For the text-containing cell, return its midpoint in [X, Y] coordinate format. 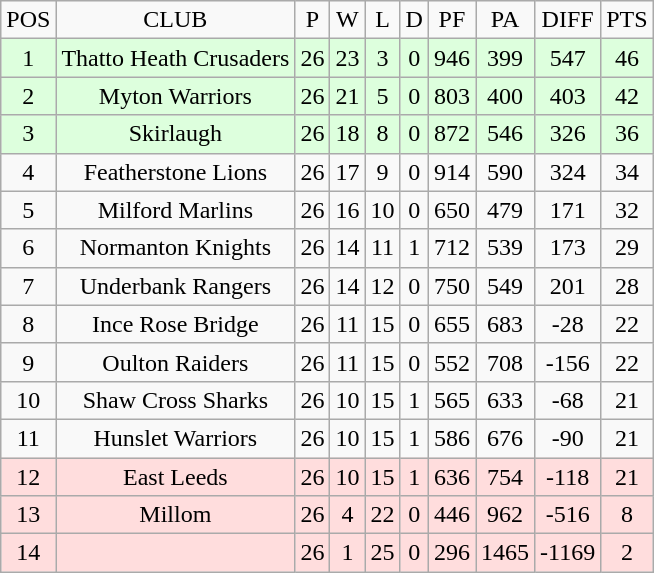
23 [348, 58]
547 [568, 58]
7 [28, 286]
750 [452, 286]
446 [452, 515]
400 [506, 96]
D [414, 20]
Millom [176, 515]
P [312, 20]
552 [452, 362]
-28 [568, 324]
-1169 [568, 553]
803 [452, 96]
-516 [568, 515]
Myton Warriors [176, 96]
DIFF [568, 20]
34 [627, 172]
683 [506, 324]
946 [452, 58]
32 [627, 210]
Shaw Cross Sharks [176, 400]
13 [28, 515]
PTS [627, 20]
171 [568, 210]
-156 [568, 362]
962 [506, 515]
546 [506, 134]
590 [506, 172]
CLUB [176, 20]
28 [627, 286]
655 [452, 324]
W [348, 20]
565 [452, 400]
676 [506, 438]
324 [568, 172]
636 [452, 477]
712 [452, 248]
201 [568, 286]
173 [568, 248]
872 [452, 134]
42 [627, 96]
-90 [568, 438]
29 [627, 248]
914 [452, 172]
6 [28, 248]
Normanton Knights [176, 248]
708 [506, 362]
PF [452, 20]
18 [348, 134]
1465 [506, 553]
-68 [568, 400]
East Leeds [176, 477]
403 [568, 96]
-118 [568, 477]
25 [382, 553]
Milford Marlins [176, 210]
POS [28, 20]
46 [627, 58]
PA [506, 20]
16 [348, 210]
36 [627, 134]
Hunslet Warriors [176, 438]
Featherstone Lions [176, 172]
479 [506, 210]
549 [506, 286]
17 [348, 172]
650 [452, 210]
539 [506, 248]
296 [452, 553]
399 [506, 58]
Skirlaugh [176, 134]
326 [568, 134]
754 [506, 477]
Underbank Rangers [176, 286]
Thatto Heath Crusaders [176, 58]
Ince Rose Bridge [176, 324]
L [382, 20]
Oulton Raiders [176, 362]
586 [452, 438]
633 [506, 400]
